Extract the [x, y] coordinate from the center of the cell holding the provided text.  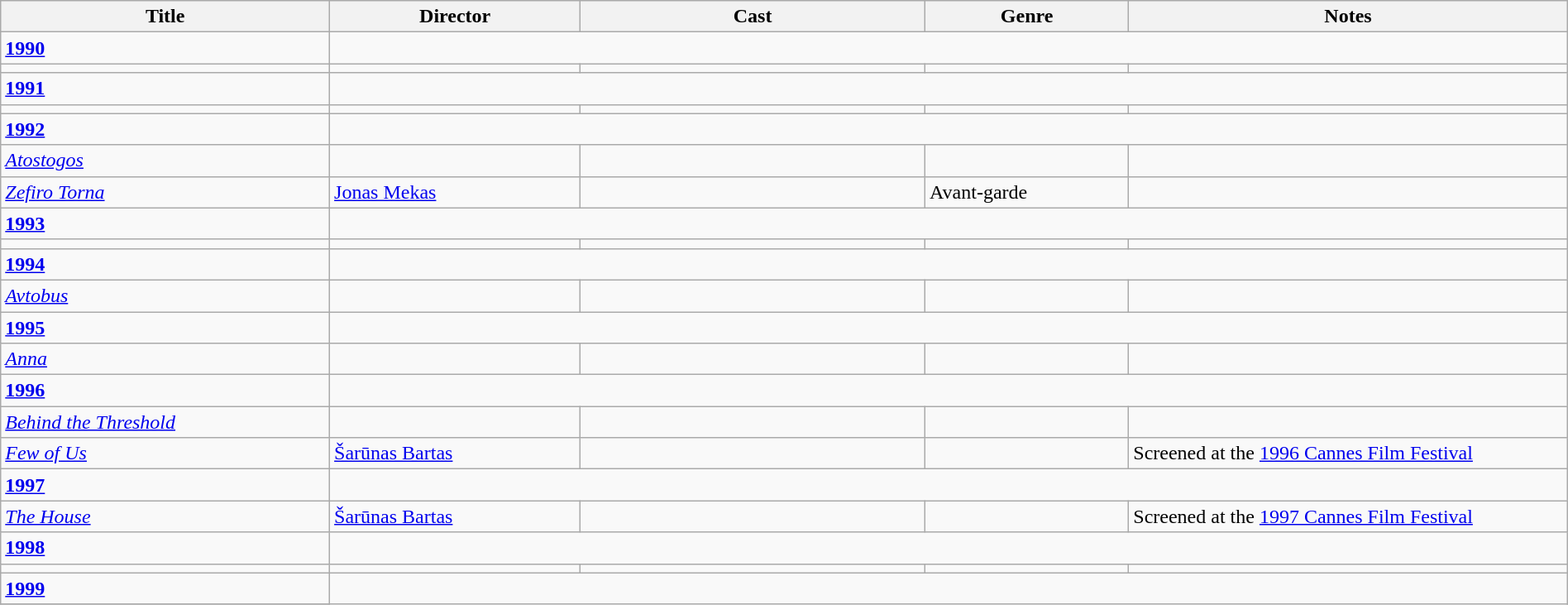
1991 [165, 89]
Director [455, 17]
Behind the Threshold [165, 422]
Cast [753, 17]
1995 [165, 327]
1999 [165, 588]
Jonas Mekas [455, 192]
Screened at the 1997 Cannes Film Festival [1348, 516]
The House [165, 516]
Atostogos [165, 161]
Notes [1348, 17]
Few of Us [165, 454]
Genre [1026, 17]
1998 [165, 548]
Avant-garde [1026, 192]
Anna [165, 359]
Zefiro Torna [165, 192]
1997 [165, 485]
1994 [165, 264]
Avtobus [165, 295]
Title [165, 17]
Screened at the 1996 Cannes Film Festival [1348, 454]
1990 [165, 48]
1992 [165, 129]
1993 [165, 223]
1996 [165, 391]
